Find where the given text appears and provide that cell's center as [X, Y] coordinate. 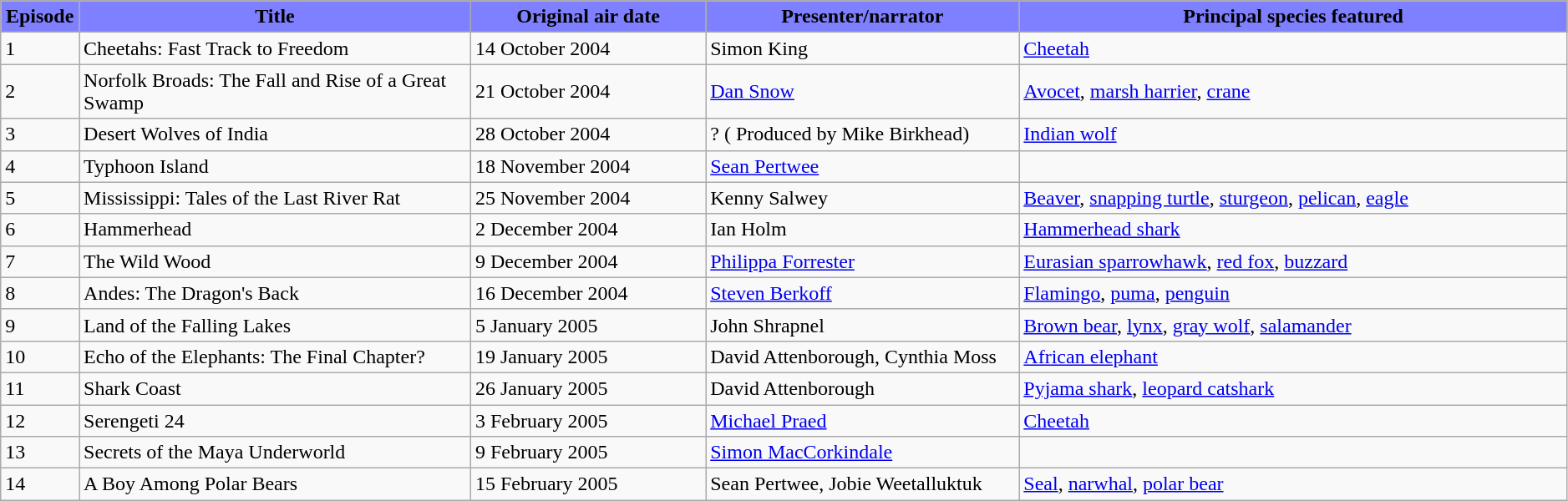
Episode [40, 17]
16 December 2004 [588, 293]
Kenny Salwey [862, 198]
Philippa Forrester [862, 261]
14 October 2004 [588, 48]
Seal, narwhal, polar bear [1293, 484]
9 [40, 325]
Ian Holm [862, 230]
5 January 2005 [588, 325]
26 January 2005 [588, 388]
A Boy Among Polar Bears [276, 484]
Steven Berkoff [862, 293]
Hammerhead [276, 230]
18 November 2004 [588, 166]
Sean Pertwee, Jobie Weetalluktuk [862, 484]
Secrets of the Maya Underworld [276, 453]
13 [40, 453]
Title [276, 17]
Brown bear, lynx, gray wolf, salamander [1293, 325]
Cheetahs: Fast Track to Freedom [276, 48]
Original air date [588, 17]
Serengeti 24 [276, 420]
11 [40, 388]
3 [40, 134]
21 October 2004 [588, 92]
Flamingo, puma, penguin [1293, 293]
7 [40, 261]
Simon King [862, 48]
African elephant [1293, 357]
John Shrapnel [862, 325]
Sean Pertwee [862, 166]
David Attenborough, Cynthia Moss [862, 357]
Avocet, marsh harrier, crane [1293, 92]
19 January 2005 [588, 357]
Indian wolf [1293, 134]
9 December 2004 [588, 261]
15 February 2005 [588, 484]
Echo of the Elephants: The Final Chapter? [276, 357]
Mississippi: Tales of the Last River Rat [276, 198]
Eurasian sparrowhawk, red fox, buzzard [1293, 261]
Michael Praed [862, 420]
Presenter/narrator [862, 17]
Land of the Falling Lakes [276, 325]
5 [40, 198]
Norfolk Broads: The Fall and Rise of a Great Swamp [276, 92]
Principal species featured [1293, 17]
Simon MacCorkindale [862, 453]
Desert Wolves of India [276, 134]
3 February 2005 [588, 420]
? ( Produced by Mike Birkhead) [862, 134]
David Attenborough [862, 388]
Pyjama shark, leopard catshark [1293, 388]
Dan Snow [862, 92]
1 [40, 48]
14 [40, 484]
9 February 2005 [588, 453]
10 [40, 357]
2 December 2004 [588, 230]
Beaver, snapping turtle, sturgeon, pelican, eagle [1293, 198]
2 [40, 92]
12 [40, 420]
The Wild Wood [276, 261]
Shark Coast [276, 388]
Andes: The Dragon's Back [276, 293]
Typhoon Island [276, 166]
25 November 2004 [588, 198]
Hammerhead shark [1293, 230]
4 [40, 166]
6 [40, 230]
28 October 2004 [588, 134]
8 [40, 293]
